Search for the cell housing the specified text and yield its (x, y) center coordinate. 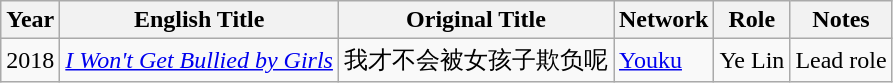
Original Title (476, 20)
Lead role (841, 60)
Role (752, 20)
我才不会被女孩子欺负呢 (476, 60)
Youku (664, 60)
2018 (30, 60)
Ye Lin (752, 60)
English Title (200, 20)
Notes (841, 20)
Network (664, 20)
Year (30, 20)
I Won't Get Bullied by Girls (200, 60)
